Return the (X, Y) coordinate for the center point of the cell that contains the specified text.  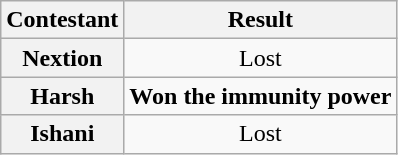
Nextion (62, 58)
Won the immunity power (260, 96)
Result (260, 20)
Contestant (62, 20)
Harsh (62, 96)
Ishani (62, 134)
